Locate the cell with the specified text and output its [x, y] center coordinate. 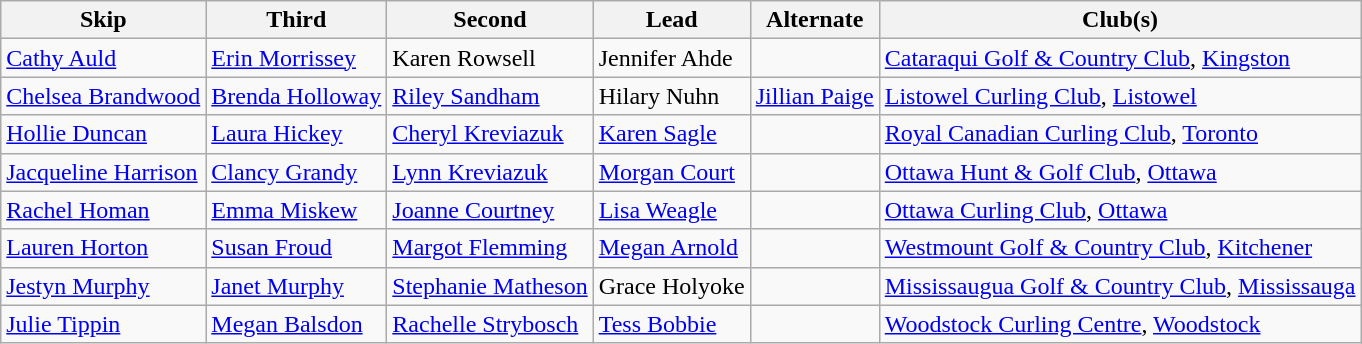
Clancy Grandy [296, 172]
Brenda Holloway [296, 96]
Hollie Duncan [104, 134]
Emma Miskew [296, 210]
Lauren Horton [104, 248]
Riley Sandham [490, 96]
Cathy Auld [104, 58]
Tess Bobbie [672, 324]
Jillian Paige [814, 96]
Skip [104, 20]
Lead [672, 20]
Karen Sagle [672, 134]
Karen Rowsell [490, 58]
Laura Hickey [296, 134]
Erin Morrissey [296, 58]
Alternate [814, 20]
Royal Canadian Curling Club, Toronto [1120, 134]
Morgan Court [672, 172]
Chelsea Brandwood [104, 96]
Megan Arnold [672, 248]
Grace Holyoke [672, 286]
Janet Murphy [296, 286]
Ottawa Hunt & Golf Club, Ottawa [1120, 172]
Second [490, 20]
Mississaugua Golf & Country Club, Mississauga [1120, 286]
Jestyn Murphy [104, 286]
Westmount Golf & Country Club, Kitchener [1120, 248]
Rachel Homan [104, 210]
Jennifer Ahde [672, 58]
Cheryl Kreviazuk [490, 134]
Margot Flemming [490, 248]
Third [296, 20]
Woodstock Curling Centre, Woodstock [1120, 324]
Stephanie Matheson [490, 286]
Joanne Courtney [490, 210]
Megan Balsdon [296, 324]
Susan Froud [296, 248]
Cataraqui Golf & Country Club, Kingston [1120, 58]
Rachelle Strybosch [490, 324]
Ottawa Curling Club, Ottawa [1120, 210]
Club(s) [1120, 20]
Julie Tippin [104, 324]
Listowel Curling Club, Listowel [1120, 96]
Lynn Kreviazuk [490, 172]
Hilary Nuhn [672, 96]
Lisa Weagle [672, 210]
Jacqueline Harrison [104, 172]
